Determine the (x, y) coordinate at the center of the cell enclosing the given text.  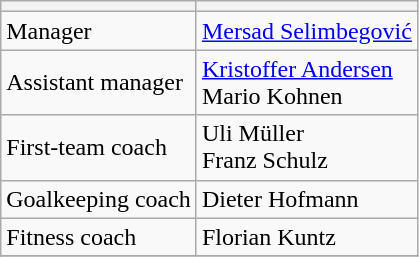
First-team coach (99, 148)
Assistant manager (99, 82)
Fitness coach (99, 237)
Goalkeeping coach (99, 199)
Kristoffer Andersen Mario Kohnen (306, 82)
Manager (99, 31)
Uli Müller Franz Schulz (306, 148)
Mersad Selimbegović (306, 31)
Florian Kuntz (306, 237)
Dieter Hofmann (306, 199)
